Locate the cell with the specified text and output its [x, y] center coordinate. 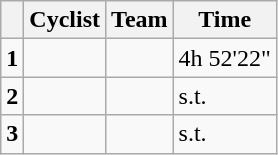
3 [12, 134]
Team [140, 20]
2 [12, 96]
Time [224, 20]
1 [12, 58]
Cyclist [65, 20]
4h 52'22" [224, 58]
